Provide the (x, y) coordinate of the cell's center where the given text is located.  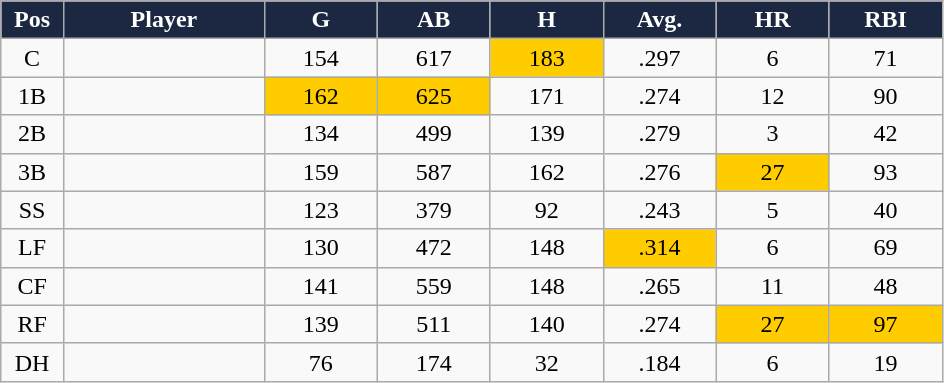
HR (772, 20)
RBI (886, 20)
48 (886, 286)
H (546, 20)
.276 (660, 172)
AB (434, 20)
G (320, 20)
123 (320, 210)
DH (32, 362)
19 (886, 362)
140 (546, 324)
379 (434, 210)
499 (434, 134)
559 (434, 286)
5 (772, 210)
154 (320, 58)
.243 (660, 210)
183 (546, 58)
625 (434, 96)
587 (434, 172)
159 (320, 172)
CF (32, 286)
LF (32, 248)
.184 (660, 362)
617 (434, 58)
40 (886, 210)
174 (434, 362)
3 (772, 134)
76 (320, 362)
97 (886, 324)
93 (886, 172)
12 (772, 96)
Pos (32, 20)
.314 (660, 248)
69 (886, 248)
3B (32, 172)
42 (886, 134)
C (32, 58)
171 (546, 96)
1B (32, 96)
130 (320, 248)
SS (32, 210)
.297 (660, 58)
RF (32, 324)
90 (886, 96)
134 (320, 134)
71 (886, 58)
511 (434, 324)
2B (32, 134)
472 (434, 248)
92 (546, 210)
11 (772, 286)
.265 (660, 286)
141 (320, 286)
Player (164, 20)
Avg. (660, 20)
.279 (660, 134)
32 (546, 362)
